Locate the cell with the specified text and output its (X, Y) center coordinate. 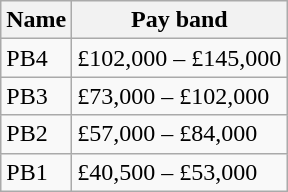
£57,000 – £84,000 (180, 134)
PB1 (36, 172)
£73,000 – £102,000 (180, 96)
PB4 (36, 58)
Pay band (180, 20)
£40,500 – £53,000 (180, 172)
PB2 (36, 134)
PB3 (36, 96)
Name (36, 20)
£102,000 – £145,000 (180, 58)
